Output the (x, y) coordinate of the center of the cell containing the given text.  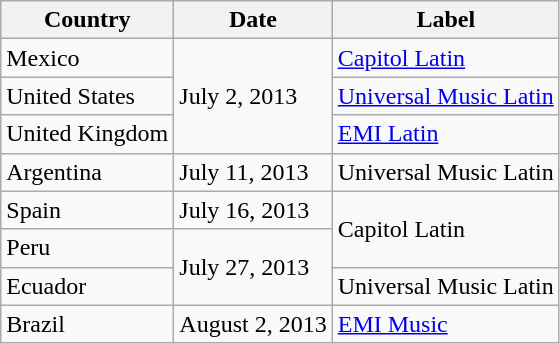
Peru (88, 248)
Date (253, 20)
Label (446, 20)
Country (88, 20)
EMI Latin (446, 134)
United Kingdom (88, 134)
United States (88, 96)
July 2, 2013 (253, 96)
Mexico (88, 58)
July 27, 2013 (253, 267)
Ecuador (88, 286)
EMI Music (446, 324)
August 2, 2013 (253, 324)
Spain (88, 210)
July 11, 2013 (253, 172)
Brazil (88, 324)
July 16, 2013 (253, 210)
Argentina (88, 172)
